Output the [X, Y] coordinate of the center of the cell containing the given text.  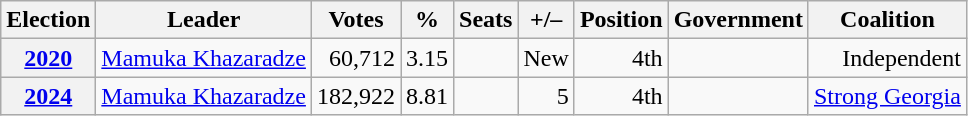
Seats [486, 20]
182,922 [356, 96]
Votes [356, 20]
Election [48, 20]
2024 [48, 96]
Strong Georgia [887, 96]
2020 [48, 58]
Government [738, 20]
Position [621, 20]
5 [546, 96]
Independent [887, 58]
+/– [546, 20]
Leader [204, 20]
New [546, 58]
60,712 [356, 58]
Coalition [887, 20]
3.15 [426, 58]
8.81 [426, 96]
% [426, 20]
